Provide the (X, Y) coordinate of the cell's center where the given text is located.  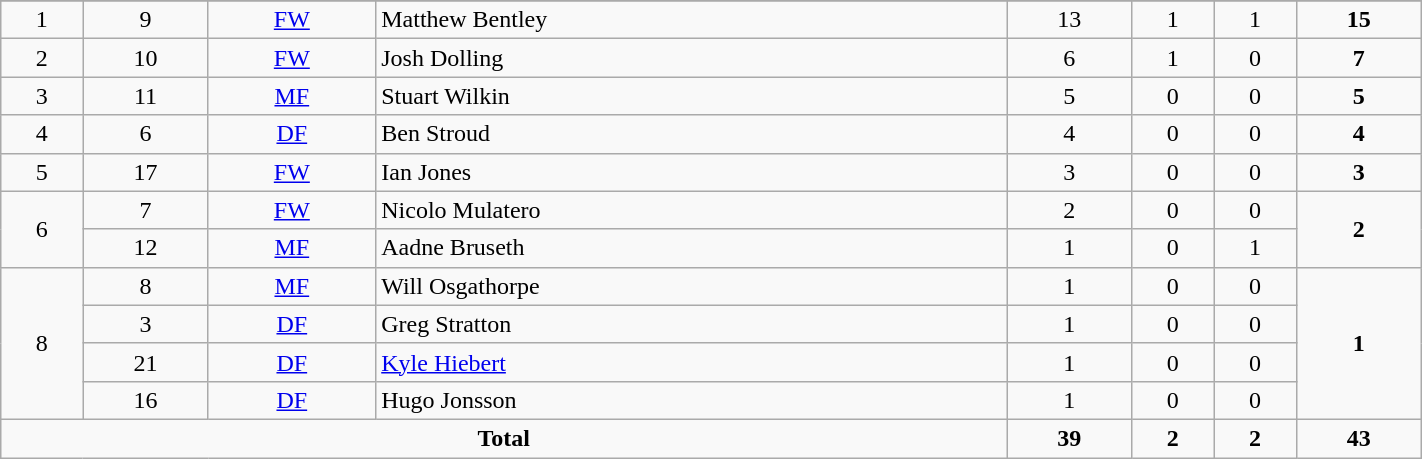
9 (146, 20)
16 (146, 400)
13 (1070, 20)
Ben Stroud (692, 134)
Ian Jones (692, 172)
Greg Stratton (692, 324)
Matthew Bentley (692, 20)
Kyle Hiebert (692, 362)
43 (1358, 438)
39 (1070, 438)
21 (146, 362)
Stuart Wilkin (692, 96)
Aadne Bruseth (692, 248)
12 (146, 248)
15 (1358, 20)
10 (146, 58)
11 (146, 96)
Will Osgathorpe (692, 286)
Total (504, 438)
Hugo Jonsson (692, 400)
Josh Dolling (692, 58)
Nicolo Mulatero (692, 210)
17 (146, 172)
